Determine the [X, Y] coordinate at the center of the cell enclosing the given text.  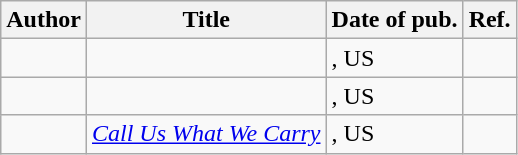
Title [206, 20]
Call Us What We Carry [206, 134]
Ref. [490, 20]
Author [44, 20]
Date of pub. [394, 20]
